Detect which cell encompasses the target text, then output its (x, y) center coordinate. 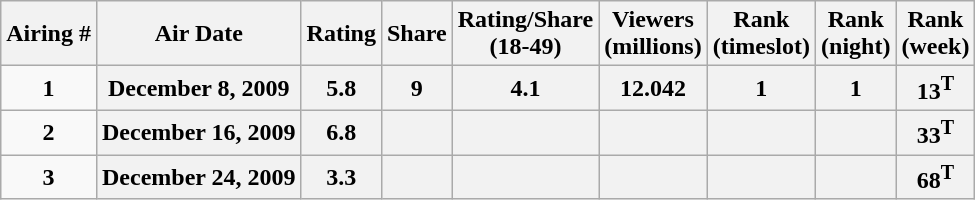
68T (936, 178)
Rank(night) (856, 34)
5.8 (341, 88)
Air Date (198, 34)
2 (49, 132)
33T (936, 132)
3 (49, 178)
Airing # (49, 34)
9 (416, 88)
December 24, 2009 (198, 178)
December 16, 2009 (198, 132)
Rating/Share(18-49) (526, 34)
Rank(week) (936, 34)
Viewers(millions) (653, 34)
13T (936, 88)
3.3 (341, 178)
6.8 (341, 132)
Rank(timeslot) (761, 34)
12.042 (653, 88)
4.1 (526, 88)
Rating (341, 34)
December 8, 2009 (198, 88)
Share (416, 34)
